For the text-containing cell, return its midpoint in (X, Y) coordinate format. 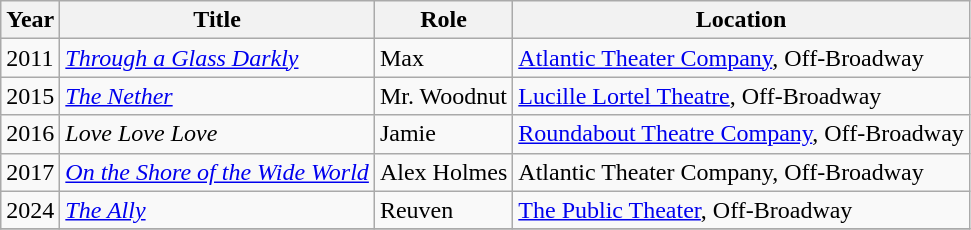
2011 (30, 58)
Lucille Lortel Theatre, Off-Broadway (742, 96)
Role (443, 20)
Jamie (443, 134)
The Nether (218, 96)
2015 (30, 96)
Year (30, 20)
Title (218, 20)
Through a Glass Darkly (218, 58)
The Ally (218, 210)
On the Shore of the Wide World (218, 172)
Mr. Woodnut (443, 96)
2024 (30, 210)
Max (443, 58)
Roundabout Theatre Company, Off-Broadway (742, 134)
Reuven (443, 210)
Alex Holmes (443, 172)
Love Love Love (218, 134)
The Public Theater, Off-Broadway (742, 210)
2017 (30, 172)
Location (742, 20)
2016 (30, 134)
